Determine the (X, Y) coordinate at the center of the cell enclosing the given text.  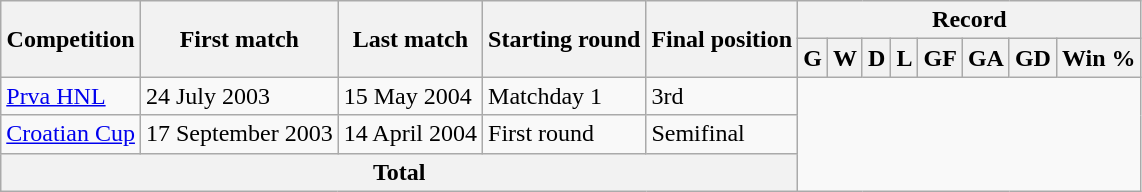
First match (239, 39)
14 April 2004 (410, 134)
Competition (71, 39)
W (844, 58)
Semifinal (722, 134)
17 September 2003 (239, 134)
GA (986, 58)
Final position (722, 39)
Matchday 1 (564, 96)
First round (564, 134)
Total (400, 172)
GF (940, 58)
GD (1032, 58)
24 July 2003 (239, 96)
3rd (722, 96)
Croatian Cup (71, 134)
L (904, 58)
Win % (1098, 58)
G (813, 58)
Prva HNL (71, 96)
Record (970, 20)
15 May 2004 (410, 96)
Starting round (564, 39)
Last match (410, 39)
D (876, 58)
